Find where the given text appears and provide that cell's center as [x, y] coordinate. 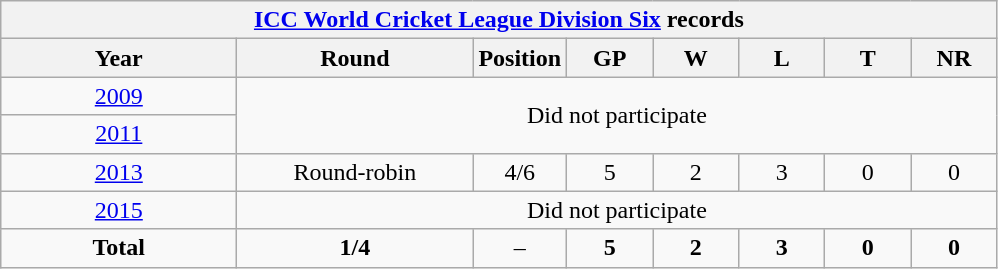
4/6 [520, 172]
T [868, 58]
Position [520, 58]
W [696, 58]
2011 [119, 134]
Year [119, 58]
2015 [119, 210]
– [520, 248]
1/4 [355, 248]
2013 [119, 172]
Round-robin [355, 172]
2009 [119, 96]
NR [954, 58]
Total [119, 248]
Round [355, 58]
GP [610, 58]
ICC World Cricket League Division Six records [499, 20]
L [782, 58]
